Return the (x, y) coordinate for the center point of the cell that contains the specified text.  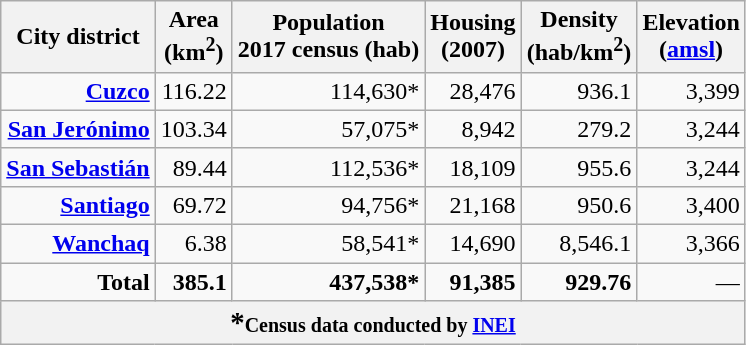
City district (78, 37)
6.38 (194, 244)
57,075* (328, 129)
950.6 (579, 205)
Area(km2) (194, 37)
114,630* (328, 91)
936.1 (579, 91)
8,942 (473, 129)
929.76 (579, 282)
94,756* (328, 205)
437,538* (328, 282)
385.1 (194, 282)
279.2 (579, 129)
Wanchaq (78, 244)
955.6 (579, 167)
91,385 (473, 282)
3,400 (691, 205)
18,109 (473, 167)
Density(hab/km2) (579, 37)
San Jerónimo (78, 129)
*Census data conducted by INEI (374, 323)
21,168 (473, 205)
— (691, 282)
3,366 (691, 244)
58,541* (328, 244)
116.22 (194, 91)
Cuzco (78, 91)
Santiago (78, 205)
103.34 (194, 129)
69.72 (194, 205)
14,690 (473, 244)
89.44 (194, 167)
Total (78, 282)
Elevation(amsl) (691, 37)
28,476 (473, 91)
112,536* (328, 167)
8,546.1 (579, 244)
San Sebastián (78, 167)
Housing(2007) (473, 37)
3,399 (691, 91)
Population2017 census (hab) (328, 37)
